For the text-containing cell, return its midpoint in [x, y] coordinate format. 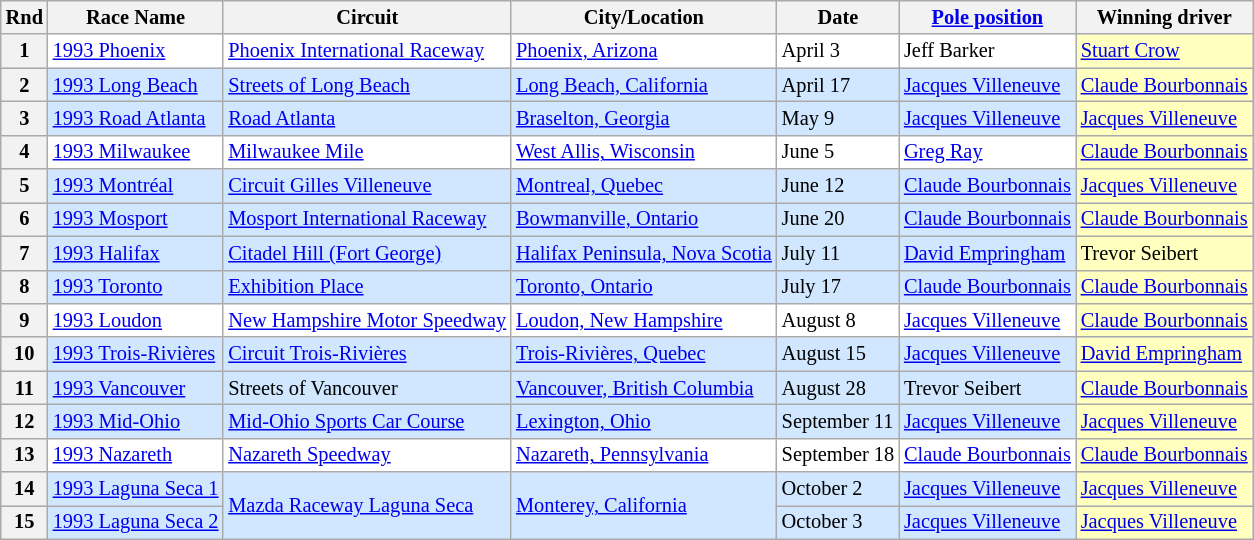
Winning driver [1164, 17]
June 12 [838, 186]
9 [24, 320]
1993 Halifax [136, 253]
8 [24, 287]
Nazareth, Pennsylvania [644, 455]
1993 Trois-Rivières [136, 354]
Loudon, New Hampshire [644, 320]
Circuit Gilles Villeneuve [367, 186]
Streets of Vancouver [367, 388]
14 [24, 489]
April 3 [838, 51]
3 [24, 118]
October 2 [838, 489]
1993 Vancouver [136, 388]
Mid-Ohio Sports Car Course [367, 421]
1993 Mid-Ohio [136, 421]
1993 Laguna Seca 1 [136, 489]
June 20 [838, 219]
1993 Laguna Seca 2 [136, 522]
April 17 [838, 85]
Toronto, Ontario [644, 287]
July 17 [838, 287]
Vancouver, British Columbia [644, 388]
August 8 [838, 320]
Trois-Rivières, Quebec [644, 354]
Citadel Hill (Fort George) [367, 253]
September 11 [838, 421]
Jeff Barker [988, 51]
Braselton, Georgia [644, 118]
1993 Phoenix [136, 51]
4 [24, 152]
Phoenix International Raceway [367, 51]
1993 Road Atlanta [136, 118]
11 [24, 388]
Pole position [988, 17]
New Hampshire Motor Speedway [367, 320]
Milwaukee Mile [367, 152]
July 11 [838, 253]
Bowmanville, Ontario [644, 219]
Mazda Raceway Laguna Seca [367, 506]
1 [24, 51]
12 [24, 421]
Road Atlanta [367, 118]
October 3 [838, 522]
Date [838, 17]
13 [24, 455]
September 18 [838, 455]
May 9 [838, 118]
Stuart Crow [1164, 51]
7 [24, 253]
August 15 [838, 354]
Long Beach, California [644, 85]
Phoenix, Arizona [644, 51]
15 [24, 522]
Halifax Peninsula, Nova Scotia [644, 253]
Exhibition Place [367, 287]
1993 Loudon [136, 320]
1993 Milwaukee [136, 152]
Race Name [136, 17]
5 [24, 186]
10 [24, 354]
Nazareth Speedway [367, 455]
1993 Toronto [136, 287]
1993 Mosport [136, 219]
August 28 [838, 388]
Rnd [24, 17]
2 [24, 85]
Monterey, California [644, 506]
West Allis, Wisconsin [644, 152]
Circuit [367, 17]
June 5 [838, 152]
6 [24, 219]
1993 Montréal [136, 186]
Greg Ray [988, 152]
Lexington, Ohio [644, 421]
1993 Long Beach [136, 85]
Circuit Trois-Rivières [367, 354]
Montreal, Quebec [644, 186]
1993 Nazareth [136, 455]
Mosport International Raceway [367, 219]
City/Location [644, 17]
Streets of Long Beach [367, 85]
